For the text-containing cell, return its midpoint in (x, y) coordinate format. 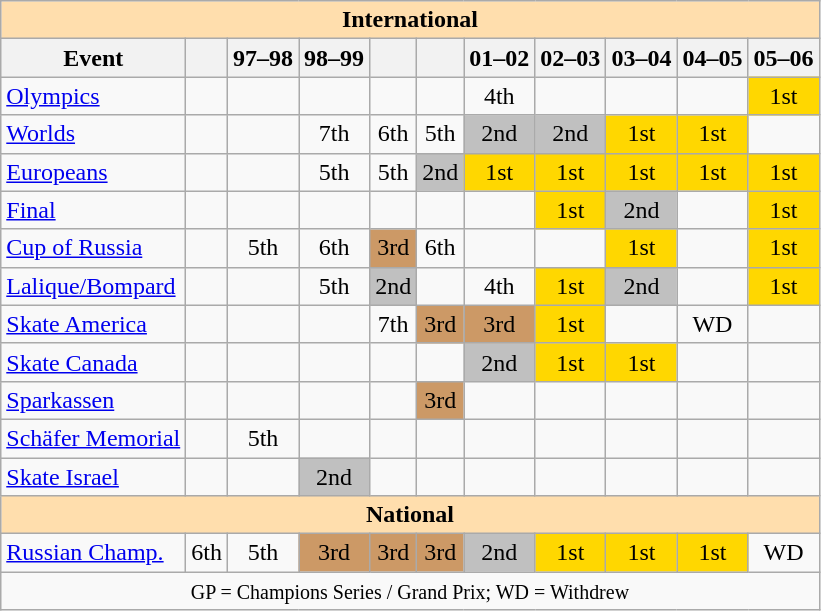
Russian Champ. (94, 553)
Sparkassen (94, 400)
04–05 (712, 58)
Worlds (94, 134)
Event (94, 58)
International (410, 20)
98–99 (334, 58)
Final (94, 210)
GP = Champions Series / Grand Prix; WD = Withdrew (410, 591)
01–02 (500, 58)
Schäfer Memorial (94, 438)
Lalique/Bompard (94, 286)
02–03 (570, 58)
Cup of Russia (94, 248)
97–98 (262, 58)
Skate America (94, 324)
Skate Israel (94, 477)
Olympics (94, 96)
Skate Canada (94, 362)
National (410, 515)
03–04 (642, 58)
Europeans (94, 172)
05–06 (784, 58)
